Return (X, Y) of the center of cell containing provided text 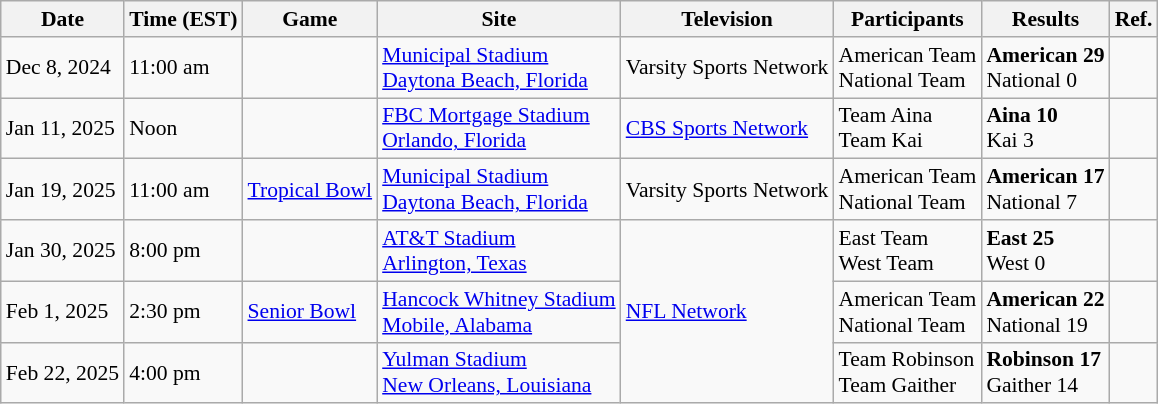
AT&T StadiumArlington, Texas (499, 250)
Television (728, 19)
Team AinaTeam Kai (907, 128)
8:00 pm (183, 250)
Ref. (1134, 19)
Aina 10Kai 3 (1045, 128)
Robinson 17Gaither 14 (1045, 372)
Time (EST) (183, 19)
American 17National 7 (1045, 190)
East 25West 0 (1045, 250)
4:00 pm (183, 372)
American 29National 0 (1045, 68)
Feb 1, 2025 (62, 312)
Dec 8, 2024 (62, 68)
Jan 30, 2025 (62, 250)
Feb 22, 2025 (62, 372)
Team RobinsonTeam Gaither (907, 372)
Tropical Bowl (310, 190)
Date (62, 19)
Site (499, 19)
CBS Sports Network (728, 128)
2:30 pm (183, 312)
East TeamWest Team (907, 250)
Jan 11, 2025 (62, 128)
American 22National 19 (1045, 312)
Game (310, 19)
Noon (183, 128)
FBC Mortgage StadiumOrlando, Florida (499, 128)
Participants (907, 19)
Yulman StadiumNew Orleans, Louisiana (499, 372)
Hancock Whitney StadiumMobile, Alabama (499, 312)
Jan 19, 2025 (62, 190)
Results (1045, 19)
Senior Bowl (310, 312)
NFL Network (728, 312)
